Find where the given text appears and provide that cell's center as (x, y) coordinate. 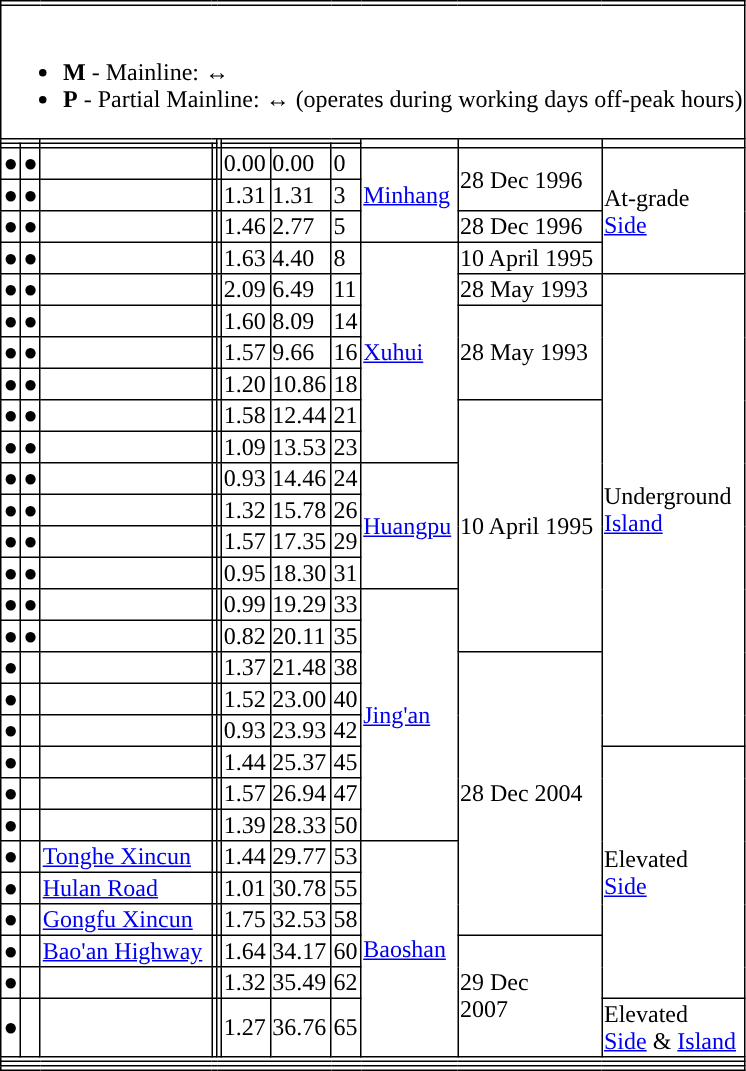
45 (346, 762)
5 (346, 227)
32.53 (300, 920)
24 (346, 479)
25.37 (300, 762)
28 Dec 2004 (530, 794)
11 (346, 290)
16 (346, 353)
18 (346, 384)
0 (346, 164)
29 (346, 542)
31 (346, 573)
47 (346, 794)
Xuhui (410, 352)
40 (346, 699)
2.09 (246, 290)
23.93 (300, 731)
Hulan Road (126, 888)
26.94 (300, 794)
42 (346, 731)
60 (346, 951)
55 (346, 888)
Huangpu (410, 526)
1.52 (246, 699)
36.76 (300, 1027)
1.20 (246, 384)
0.99 (246, 605)
14 (346, 321)
26 (346, 510)
21 (346, 416)
1.64 (246, 951)
29 Dec 2007 (530, 996)
Tonghe Xincun (126, 857)
0.95 (246, 573)
Elevated Side (674, 872)
29.77 (300, 857)
35.49 (300, 983)
35 (346, 636)
23 (346, 447)
Bao'an Highway (126, 951)
20.11 (300, 636)
Gongfu Xincun (126, 920)
4.40 (300, 258)
53 (346, 857)
Underground Island (674, 510)
Minhang (410, 195)
M - Mainline: ↔ P - Partial Mainline: ↔ (operates during working days off-peak hours) (373, 72)
12.44 (300, 416)
1.75 (246, 920)
1.63 (246, 258)
Jing'an (410, 715)
9.66 (300, 353)
8.09 (300, 321)
19.29 (300, 605)
3 (346, 195)
8 (346, 258)
1.09 (246, 447)
1.46 (246, 227)
15.78 (300, 510)
58 (346, 920)
1.01 (246, 888)
Baoshan (410, 949)
33 (346, 605)
1.27 (246, 1027)
50 (346, 825)
23.00 (300, 699)
10.86 (300, 384)
30.78 (300, 888)
1.58 (246, 416)
18.30 (300, 573)
21.48 (300, 668)
62 (346, 983)
Elevated Side & Island (674, 1027)
At-grade Side (674, 211)
1.37 (246, 668)
38 (346, 668)
14.46 (300, 479)
1.39 (246, 825)
65 (346, 1027)
34.17 (300, 951)
28.33 (300, 825)
0.82 (246, 636)
6.49 (300, 290)
17.35 (300, 542)
13.53 (300, 447)
1.60 (246, 321)
2.77 (300, 227)
